Return the [x, y] coordinate for the center point of the cell that contains the specified text.  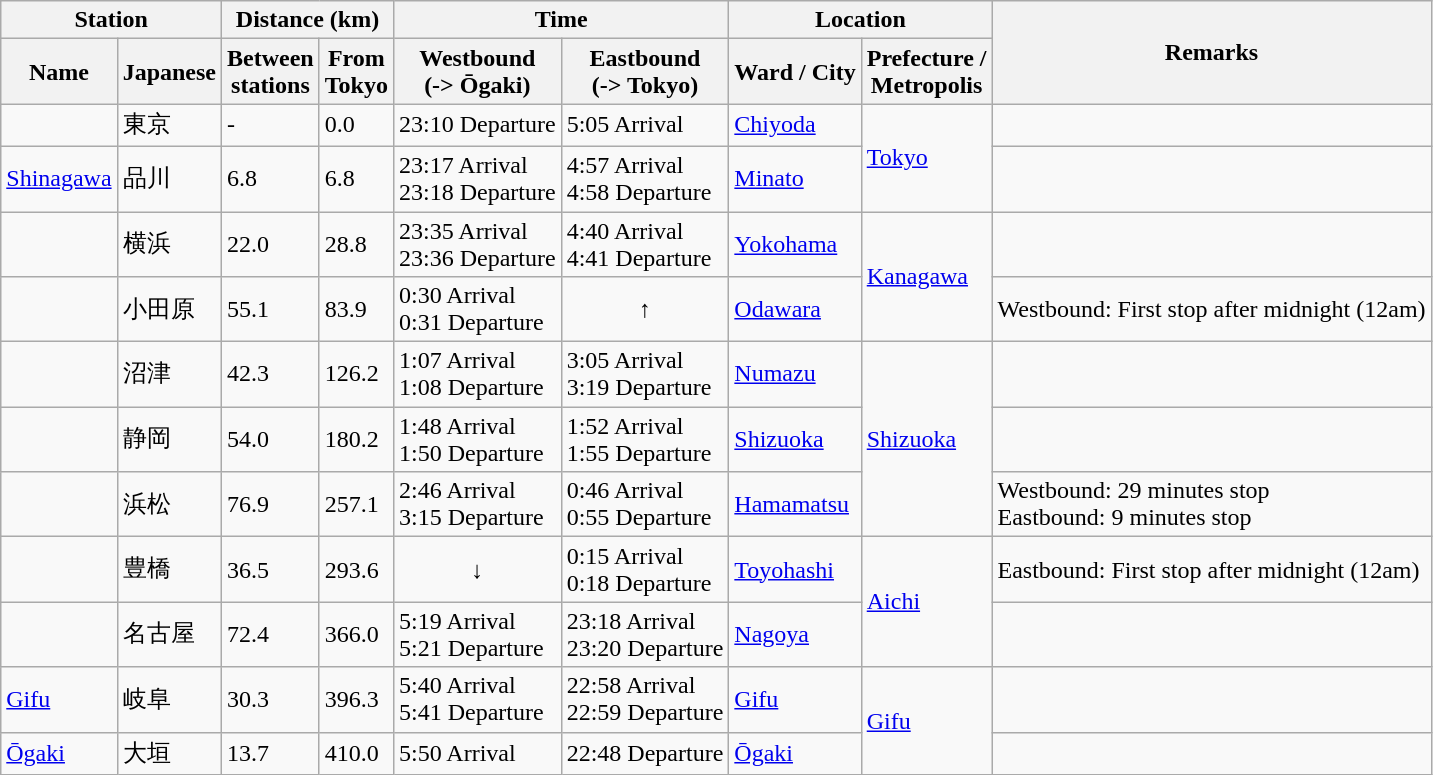
Betweenstations [271, 72]
静岡 [169, 440]
22:48 Departure [645, 754]
↑ [645, 310]
4:40 Arrival4:41 Departure [645, 244]
Distance (km) [308, 20]
22:58 Arrival22:59 Departure [645, 700]
0:15 Arrival0:18 Departure [645, 570]
Minato [795, 178]
Chiyoda [795, 126]
396.3 [356, 700]
名古屋 [169, 634]
Yokohama [795, 244]
0:46 Arrival0:55 Departure [645, 504]
36.5 [271, 570]
Odawara [795, 310]
品川 [169, 178]
23:35 Arrival23:36 Departure [477, 244]
366.0 [356, 634]
5:50 Arrival [477, 754]
沼津 [169, 374]
0.0 [356, 126]
東京 [169, 126]
2:46 Arrival3:15 Departure [477, 504]
Eastbound: First stop after midnight (12am) [1212, 570]
5:05 Arrival [645, 126]
Eastbound(-> Tokyo) [645, 72]
Toyohashi [795, 570]
豊橋 [169, 570]
Westbound: 29 minutes stopEastbound: 9 minutes stop [1212, 504]
23:10 Departure [477, 126]
横浜 [169, 244]
Shinagawa [59, 178]
1:52 Arrival1:55 Departure [645, 440]
22.0 [271, 244]
3:05 Arrival3:19 Departure [645, 374]
Nagoya [795, 634]
Tokyo [926, 158]
5:19 Arrival5:21 Departure [477, 634]
Ward / City [795, 72]
Hamamatsu [795, 504]
0:30 Arrival0:31 Departure [477, 310]
Westbound(-> Ōgaki) [477, 72]
28.8 [356, 244]
42.3 [271, 374]
1:48 Arrival1:50 Departure [477, 440]
小田原 [169, 310]
↓ [477, 570]
Japanese [169, 72]
Remarks [1212, 52]
岐阜 [169, 700]
- [271, 126]
23:18 Arrival23:20 Departure [645, 634]
Numazu [795, 374]
13.7 [271, 754]
1:07 Arrival1:08 Departure [477, 374]
Station [112, 20]
293.6 [356, 570]
Time [560, 20]
4:57 Arrival4:58 Departure [645, 178]
浜松 [169, 504]
180.2 [356, 440]
83.9 [356, 310]
FromTokyo [356, 72]
Location [860, 20]
257.1 [356, 504]
Prefecture /Metropolis [926, 72]
72.4 [271, 634]
Name [59, 72]
Westbound: First stop after midnight (12am) [1212, 310]
Aichi [926, 602]
23:17 Arrival23:18 Departure [477, 178]
76.9 [271, 504]
Kanagawa [926, 277]
126.2 [356, 374]
大垣 [169, 754]
5:40 Arrival5:41 Departure [477, 700]
410.0 [356, 754]
30.3 [271, 700]
54.0 [271, 440]
55.1 [271, 310]
